Return the [x, y] coordinate for the center point of the cell that contains the specified text.  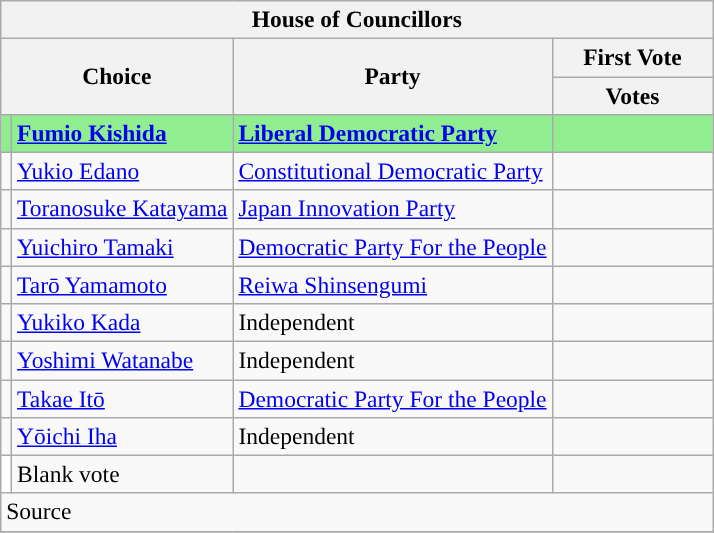
Reiwa Shinsengumi [392, 285]
Choice [117, 76]
Japan Innovation Party [392, 209]
First Vote [632, 57]
Liberal Democratic Party [392, 133]
Yukiko Kada [122, 322]
Takae Itō [122, 398]
House of Councillors [357, 19]
Blank vote [122, 474]
Yukio Edano [122, 171]
Votes [632, 95]
Yōichi Iha [122, 436]
Constitutional Democratic Party [392, 171]
Fumio Kishida [122, 133]
Source [357, 512]
Yuichiro Tamaki [122, 247]
Yoshimi Watanabe [122, 360]
Party [392, 76]
Tarō Yamamoto [122, 285]
Toranosuke Katayama [122, 209]
